Return [x, y] of the center of cell containing provided text 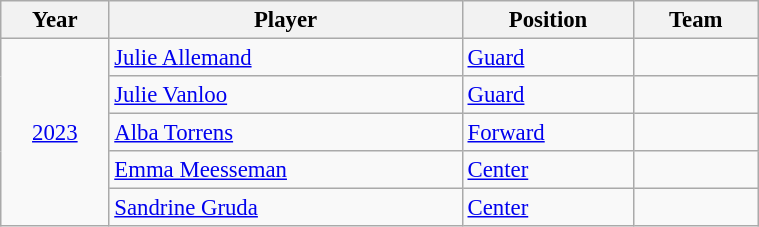
Position [548, 20]
Team [696, 20]
Sandrine Gruda [286, 208]
Emma Meesseman [286, 170]
Alba Torrens [286, 133]
Julie Vanloo [286, 95]
2023 [55, 133]
Player [286, 20]
Year [55, 20]
Julie Allemand [286, 58]
Forward [548, 133]
